Provide the (X, Y) coordinate of the cell's center where the given text is located.  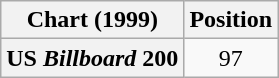
Chart (1999) (92, 20)
97 (231, 58)
Position (231, 20)
US Billboard 200 (92, 58)
